Return the (x, y) coordinate for the center point of the cell that contains the specified text.  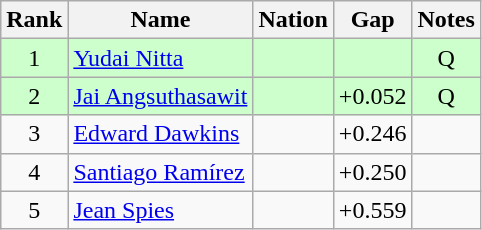
Gap (372, 20)
+0.052 (372, 96)
Edward Dawkins (160, 134)
+0.559 (372, 210)
1 (34, 58)
Nation (293, 20)
5 (34, 210)
Yudai Nitta (160, 58)
+0.250 (372, 172)
4 (34, 172)
Notes (446, 20)
3 (34, 134)
Jean Spies (160, 210)
Santiago Ramírez (160, 172)
2 (34, 96)
+0.246 (372, 134)
Jai Angsuthasawit (160, 96)
Rank (34, 20)
Name (160, 20)
